Extract the (x, y) coordinate from the center of the cell holding the provided text.  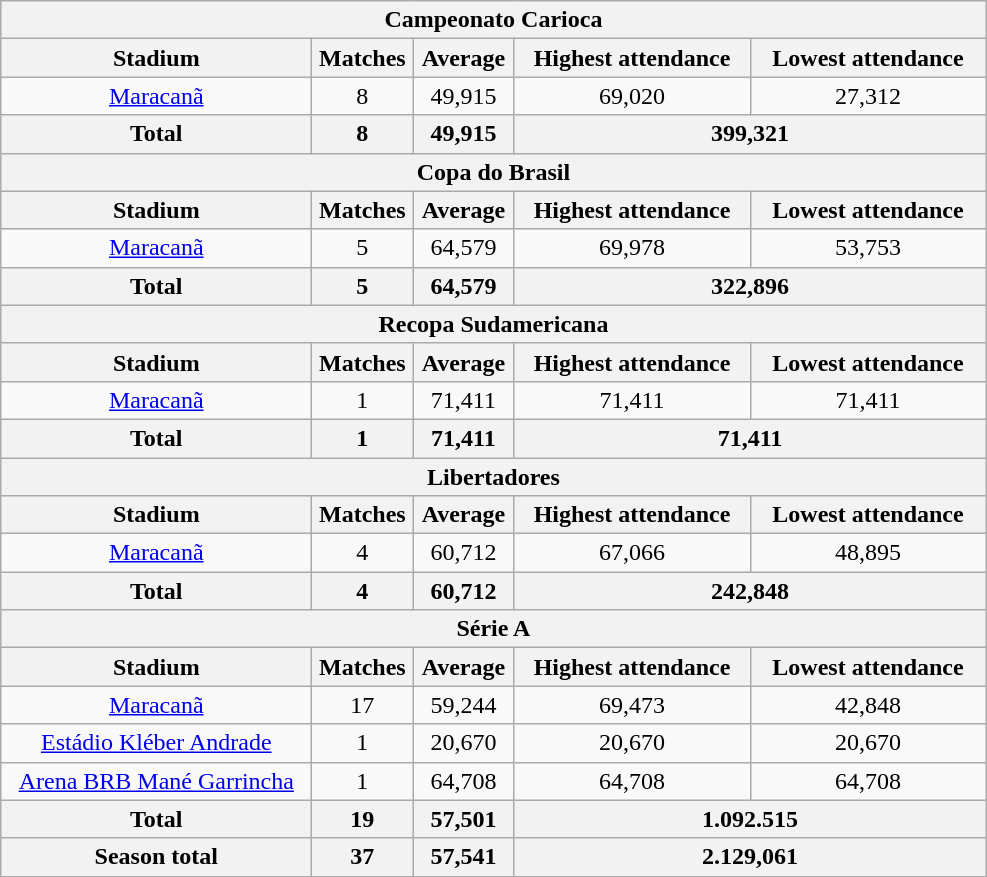
19 (362, 819)
Libertadores (494, 477)
42,848 (868, 705)
27,312 (868, 96)
Copa do Brasil (494, 172)
37 (362, 857)
59,244 (464, 705)
48,895 (868, 553)
1.092.515 (750, 819)
2.129,061 (750, 857)
17 (362, 705)
69,473 (632, 705)
69,020 (632, 96)
57,541 (464, 857)
67,066 (632, 553)
57,501 (464, 819)
Season total (156, 857)
53,753 (868, 248)
69,978 (632, 248)
Recopa Sudamericana (494, 324)
Arena BRB Mané Garrincha (156, 781)
399,321 (750, 134)
Série A (494, 629)
Campeonato Carioca (494, 20)
Estádio Kléber Andrade (156, 743)
322,896 (750, 286)
242,848 (750, 591)
